Capture the cell that displays the provided text and extract its (X, Y) central coordinate. 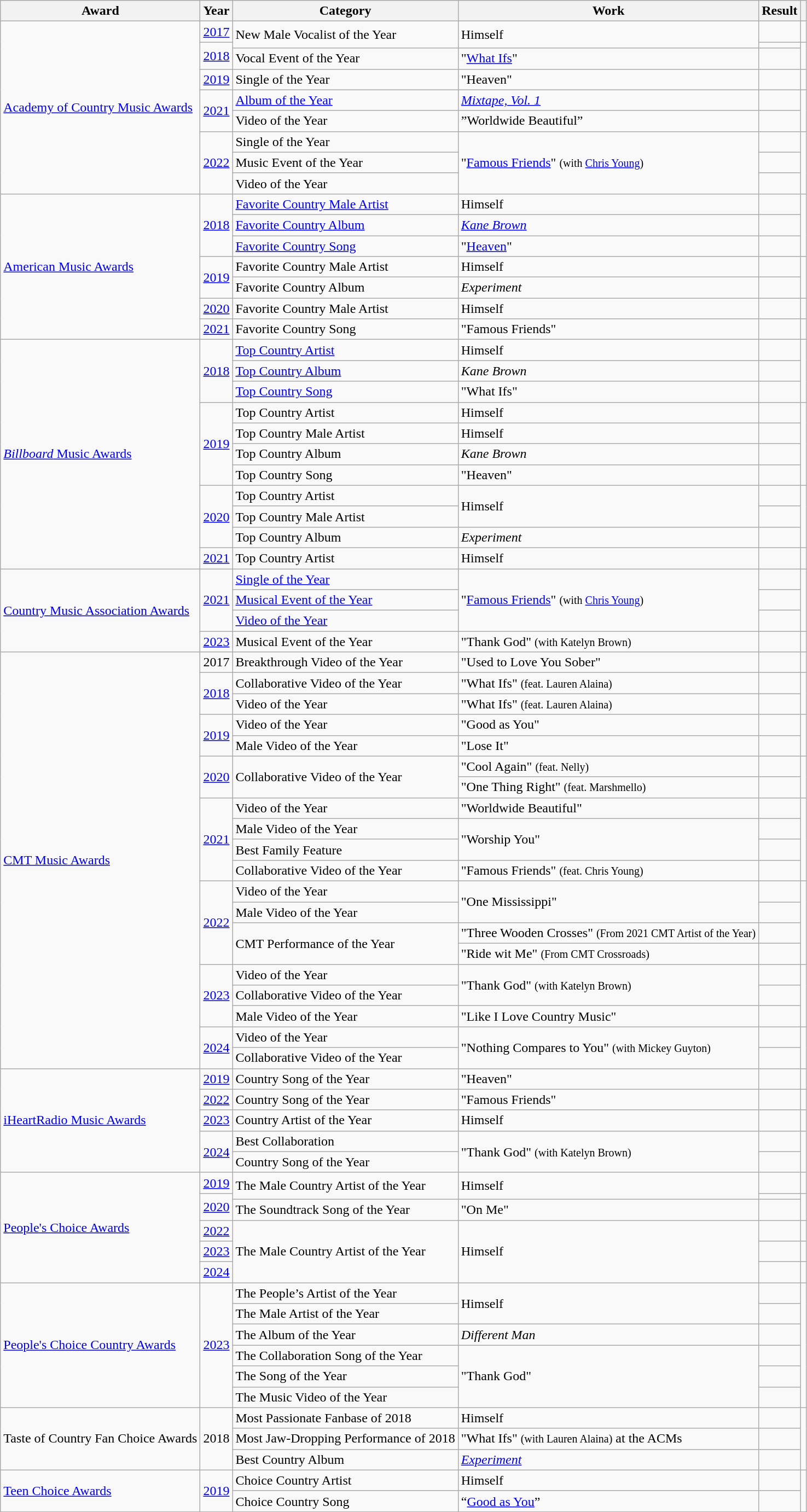
Best Family Feature (345, 850)
Album of the Year (345, 100)
The Song of the Year (345, 1376)
"Good as You" (608, 725)
New Male Vocalist of the Year (345, 35)
The Collaboration Song of the Year (345, 1356)
The People’s Artist of the Year (345, 1293)
Year (217, 11)
American Music Awards (101, 266)
The Soundtrack Song of the Year (345, 1209)
Best Collaboration (345, 1141)
Vocal Event of the Year (345, 59)
"Three Wooden Crosses" (From 2021 CMT Artist of the Year) (608, 933)
Mixtape, Vol. 1 (608, 100)
"Used to Love You Sober" (608, 662)
Billboard Music Awards (101, 454)
CMT Music Awards (101, 860)
People's Choice Country Awards (101, 1345)
iHeartRadio Music Awards (101, 1120)
"One Mississippi" (608, 902)
CMT Performance of the Year (345, 944)
Country Artist of the Year (345, 1120)
Choice Country Artist (345, 1480)
"Cool Again" (feat. Nelly) (608, 766)
Result (780, 11)
Work (608, 11)
Best Country Album (345, 1459)
"On Me" (608, 1209)
Teen Choice Awards (101, 1491)
People's Choice Awards (101, 1228)
Most Jaw-Dropping Performance of 2018 (345, 1439)
The Music Video of the Year (345, 1397)
Taste of Country Fan Choice Awards (101, 1439)
"Nothing Compares to You" (with Mickey Guyton) (608, 1048)
Academy of Country Music Awards (101, 108)
Award (101, 11)
"Thank God" (608, 1376)
"Worldwide Beautiful" (608, 808)
"Famous Friends" (feat. Chris Young) (608, 870)
Breakthrough Video of the Year (345, 662)
Music Event of the Year (345, 162)
"Worship You" (608, 839)
Different Man (608, 1335)
"Like I Love Country Music" (608, 1016)
"One Thing Right" (feat. Marshmello) (608, 787)
“Good as You” (608, 1501)
Category (345, 11)
"Ride wit Me" (From CMT Crossroads) (608, 954)
Most Passionate Fanbase of 2018 (345, 1418)
Country Music Association Awards (101, 610)
The Male Artist of the Year (345, 1314)
"Lose It" (608, 746)
”Worldwide Beautiful” (608, 121)
Choice Country Song (345, 1501)
The Album of the Year (345, 1335)
"What Ifs" (with Lauren Alaina) at the ACMs (608, 1439)
